Capture the cell that displays the provided text and extract its [X, Y] central coordinate. 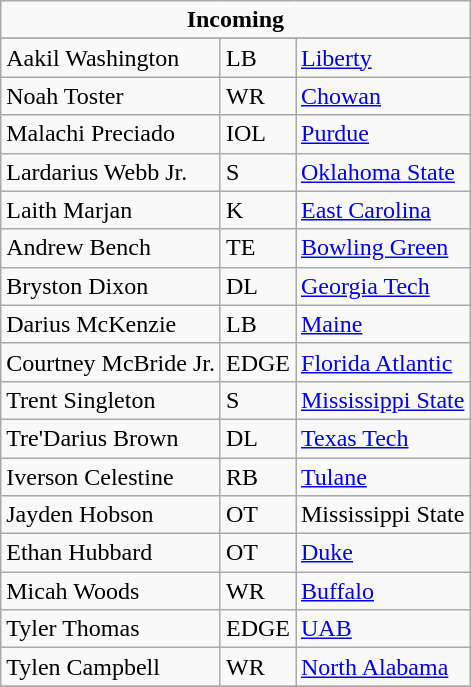
K [258, 210]
Bryston Dixon [111, 286]
Trent Singleton [111, 400]
Buffalo [383, 591]
Chowan [383, 96]
Georgia Tech [383, 286]
Ethan Hubbard [111, 553]
Andrew Bench [111, 248]
Duke [383, 553]
Aakil Washington [111, 58]
Oklahoma State [383, 172]
RB [258, 477]
Micah Woods [111, 591]
East Carolina [383, 210]
Tylen Campbell [111, 667]
Tre'Darius Brown [111, 438]
Lardarius Webb Jr. [111, 172]
Noah Toster [111, 96]
Florida Atlantic [383, 362]
Jayden Hobson [111, 515]
Courtney McBride Jr. [111, 362]
UAB [383, 629]
Maine [383, 324]
Liberty [383, 58]
Texas Tech [383, 438]
IOL [258, 134]
North Alabama [383, 667]
Incoming [236, 20]
Iverson Celestine [111, 477]
Bowling Green [383, 248]
Purdue [383, 134]
Laith Marjan [111, 210]
Tulane [383, 477]
Malachi Preciado [111, 134]
Darius McKenzie [111, 324]
TE [258, 248]
Tyler Thomas [111, 629]
